Search for the cell housing the specified text and yield its [x, y] center coordinate. 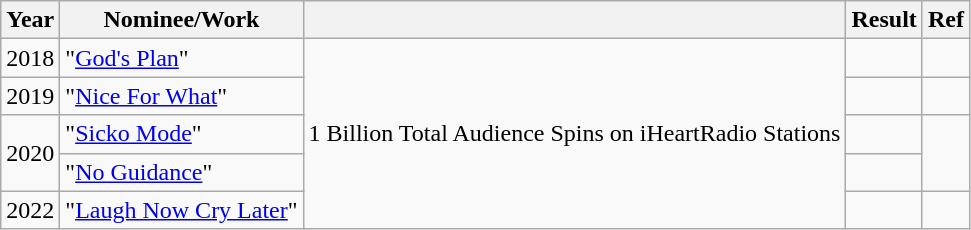
Year [30, 20]
"Nice For What" [182, 96]
2020 [30, 153]
2019 [30, 96]
"Laugh Now Cry Later" [182, 210]
2022 [30, 210]
"Sicko Mode" [182, 134]
Ref [946, 20]
Result [884, 20]
"No Guidance" [182, 172]
1 Billion Total Audience Spins on iHeartRadio Stations [574, 134]
Nominee/Work [182, 20]
2018 [30, 58]
"God's Plan" [182, 58]
